Return the (x, y) coordinate for the center point of the cell that contains the specified text.  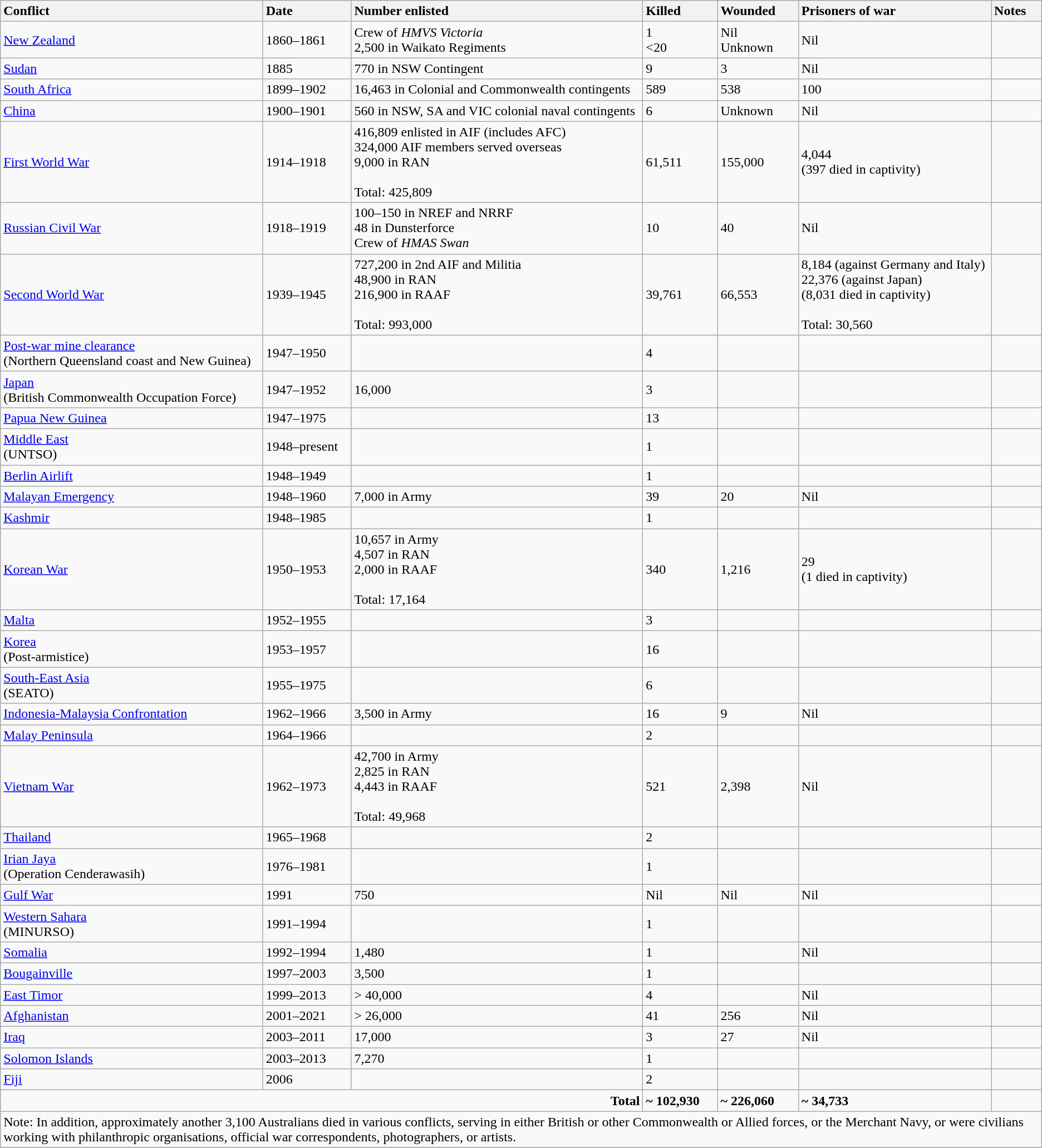
Solomon Islands (131, 1058)
Killed (680, 11)
2001–2021 (307, 1016)
8,184 (against Germany and Italy)22,376 (against Japan) (8,031 died in captivity)Total: 30,560 (894, 294)
1992–1994 (307, 952)
Afghanistan (131, 1016)
Thailand (131, 837)
1955–1975 (307, 686)
Western Sahara(MINURSO) (131, 924)
2003–2013 (307, 1058)
16,000 (497, 390)
1997–2003 (307, 973)
42,700 in Army2,825 in RAN4,443 in RAAFTotal: 49,968 (497, 786)
7,000 in Army (497, 497)
1962–1973 (307, 786)
1947–1975 (307, 418)
1947–1952 (307, 390)
Gulf War (131, 895)
Russian Civil War (131, 228)
41 (680, 1016)
1918–1919 (307, 228)
20 (758, 497)
~ 102,930 (680, 1101)
Malayan Emergency (131, 497)
589 (680, 90)
New Zealand (131, 40)
100 (894, 90)
1962–1966 (307, 714)
Vietnam War (131, 786)
1899–1902 (307, 90)
1948–present (307, 446)
13 (680, 418)
Indonesia-Malaysia Confrontation (131, 714)
10 (680, 228)
29(1 died in captivity) (894, 569)
155,000 (758, 162)
3,500 (497, 973)
10,657 in Army4,507 in RAN2,000 in RAAFTotal: 17,164 (497, 569)
1,480 (497, 952)
~ 226,060 (758, 1101)
~ 34,733 (894, 1101)
Date (307, 11)
17,000 (497, 1037)
66,553 (758, 294)
Malta (131, 620)
1965–1968 (307, 837)
Notes (1016, 11)
Malay Peninsula (131, 735)
1914–1918 (307, 162)
1885 (307, 68)
1964–1966 (307, 735)
Total (322, 1101)
1 <20 (680, 40)
South-East Asia(SEATO) (131, 686)
340 (680, 569)
Sudan (131, 68)
1947–1950 (307, 353)
39,761 (680, 294)
1976–1981 (307, 866)
1950–1953 (307, 569)
40 (758, 228)
1999–2013 (307, 994)
1991–1994 (307, 924)
First World War (131, 162)
Papua New Guinea (131, 418)
4,044 (397 died in captivity) (894, 162)
Second World War (131, 294)
1,216 (758, 569)
1900–1901 (307, 111)
Fiji (131, 1080)
1948–1985 (307, 518)
1953–1957 (307, 649)
South Africa (131, 90)
39 (680, 497)
27 (758, 1037)
Number enlisted (497, 11)
16,463 in Colonial and Commonwealth contingents (497, 90)
770 in NSW Contingent (497, 68)
2,398 (758, 786)
1939–1945 (307, 294)
Berlin Airlift (131, 476)
Middle East(UNTSO) (131, 446)
560 in NSW, SA and VIC colonial naval contingents (497, 111)
Post-war mine clearance (Northern Queensland coast and New Guinea) (131, 353)
1860–1861 (307, 40)
7,270 (497, 1058)
3,500 in Army (497, 714)
> 26,000 (497, 1016)
416,809 enlisted in AIF (includes AFC) 324,000 AIF members served overseas 9,000 in RANTotal: 425,809 (497, 162)
521 (680, 786)
China (131, 111)
61,511 (680, 162)
Wounded (758, 11)
100–150 in NREF and NRRF48 in DunsterforceCrew of HMAS Swan (497, 228)
538 (758, 90)
Korea(Post-armistice) (131, 649)
Iraq (131, 1037)
Irian Jaya(Operation Cenderawasih) (131, 866)
> 40,000 (497, 994)
Unknown (758, 111)
Bougainville (131, 973)
Conflict (131, 11)
1952–1955 (307, 620)
Crew of HMVS Victoria2,500 in Waikato Regiments (497, 40)
727,200 in 2nd AIF and Militia48,900 in RAN216,900 in RAAFTotal: 993,000 (497, 294)
750 (497, 895)
Somalia (131, 952)
Korean War (131, 569)
Japan(British Commonwealth Occupation Force) (131, 390)
Prisoners of war (894, 11)
East Timor (131, 994)
1948–1949 (307, 476)
256 (758, 1016)
Kashmir (131, 518)
1948–1960 (307, 497)
1991 (307, 895)
NilUnknown (758, 40)
2006 (307, 1080)
2003–2011 (307, 1037)
